For the text-containing cell, return its midpoint in (x, y) coordinate format. 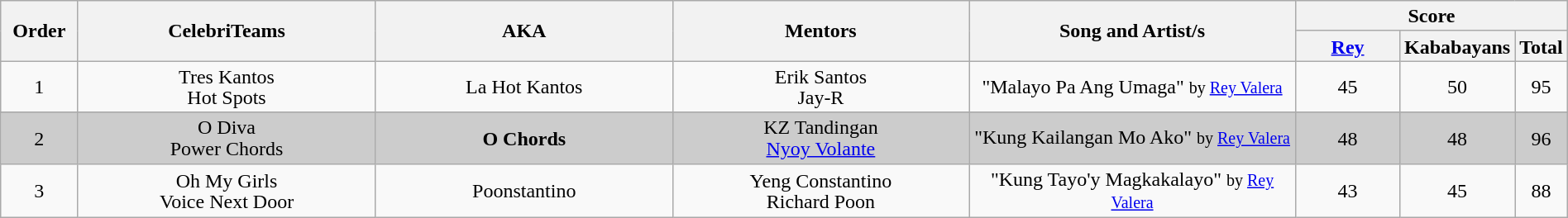
Tres Kantos Hot Spots (227, 87)
Rey (1348, 46)
Song and Artist/s (1133, 31)
96 (1542, 138)
O Diva Power Chords (227, 138)
Erik Santos Jay-R (820, 87)
Kababayans (1457, 46)
KZ Tandingan Nyoy Volante (820, 138)
1 (40, 87)
"Kung Kailangan Mo Ako" by Rey Valera (1133, 138)
Oh My Girls Voice Next Door (227, 190)
88 (1542, 190)
Order (40, 31)
Mentors (820, 31)
La Hot Kantos (524, 87)
43 (1348, 190)
3 (40, 190)
Total (1542, 46)
50 (1457, 87)
"Malayo Pa Ang Umaga" by Rey Valera (1133, 87)
95 (1542, 87)
CelebriTeams (227, 31)
Poonstantino (524, 190)
Score (1432, 17)
2 (40, 138)
Yeng Constantino Richard Poon (820, 190)
AKA (524, 31)
O Chords (524, 138)
"Kung Tayo'y Magkakalayo" by Rey Valera (1133, 190)
